Scan for the cell matching the given text and deliver its [X, Y] coordinate at center. 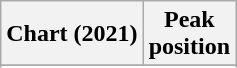
Chart (2021) [72, 34]
Peakposition [189, 34]
